Capture the cell that displays the provided text and extract its [x, y] central coordinate. 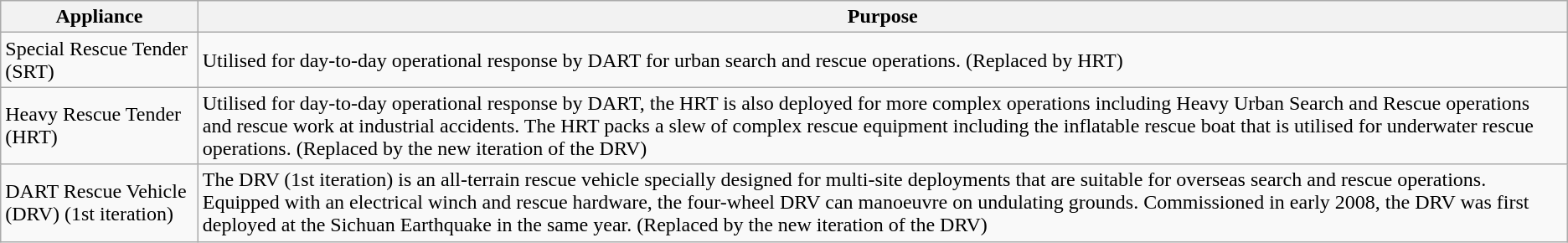
Special Rescue Tender (SRT) [99, 60]
DART Rescue Vehicle (DRV) (1st iteration) [99, 203]
Purpose [883, 17]
Heavy Rescue Tender (HRT) [99, 126]
Appliance [99, 17]
Utilised for day-to-day operational response by DART for urban search and rescue operations. (Replaced by HRT) [883, 60]
